Extract the (x, y) coordinate from the center of the cell holding the provided text.  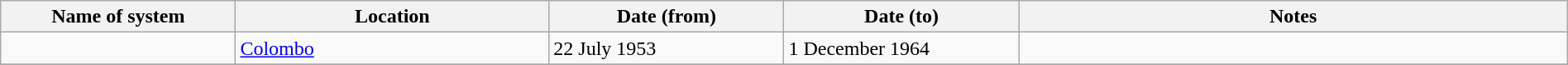
Notes (1293, 17)
1 December 1964 (901, 48)
22 July 1953 (667, 48)
Location (392, 17)
Date (to) (901, 17)
Colombo (392, 48)
Name of system (118, 17)
Date (from) (667, 17)
